From the cell containing the given text, extract its center point as (x, y) coordinate. 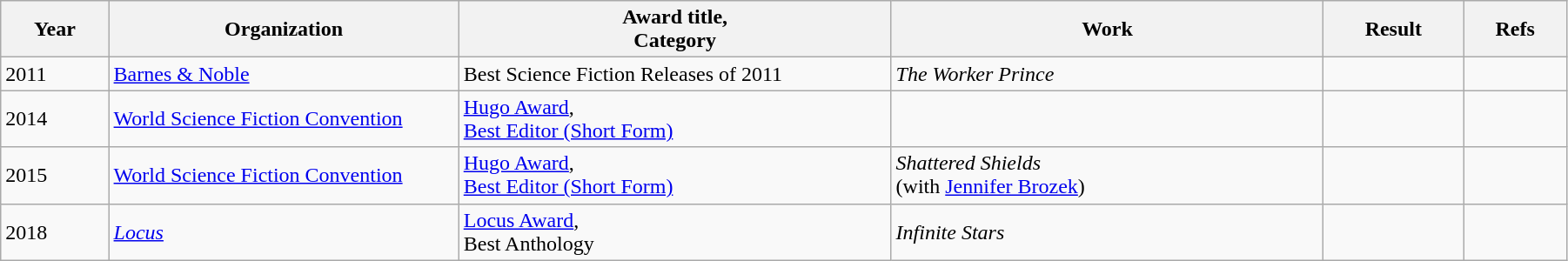
Best Science Fiction Releases of 2011 (675, 74)
Shattered Shields(with Jennifer Brozek) (1107, 176)
Barnes & Noble (284, 74)
Organization (284, 30)
The Worker Prince (1107, 74)
2018 (55, 231)
Locus Award,Best Anthology (675, 231)
Infinite Stars (1107, 231)
Work (1107, 30)
Year (55, 30)
Result (1394, 30)
2014 (55, 118)
2015 (55, 176)
Refs (1516, 30)
2011 (55, 74)
Locus (284, 231)
Award title,Category (675, 30)
